Identify which cell holds the provided text, then report its (X, Y) central coordinate. 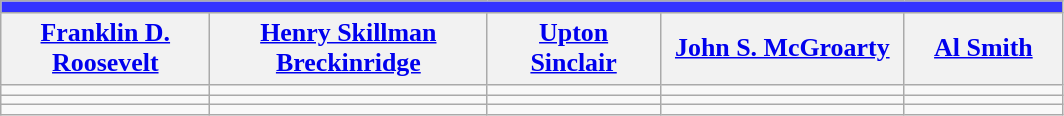
Upton Sinclair (574, 49)
Henry Skillman Breckinridge (348, 49)
John S. McGroarty (782, 49)
Franklin D. Roosevelt (106, 49)
Al Smith (983, 49)
